From the cell containing the given text, extract its center point as [x, y] coordinate. 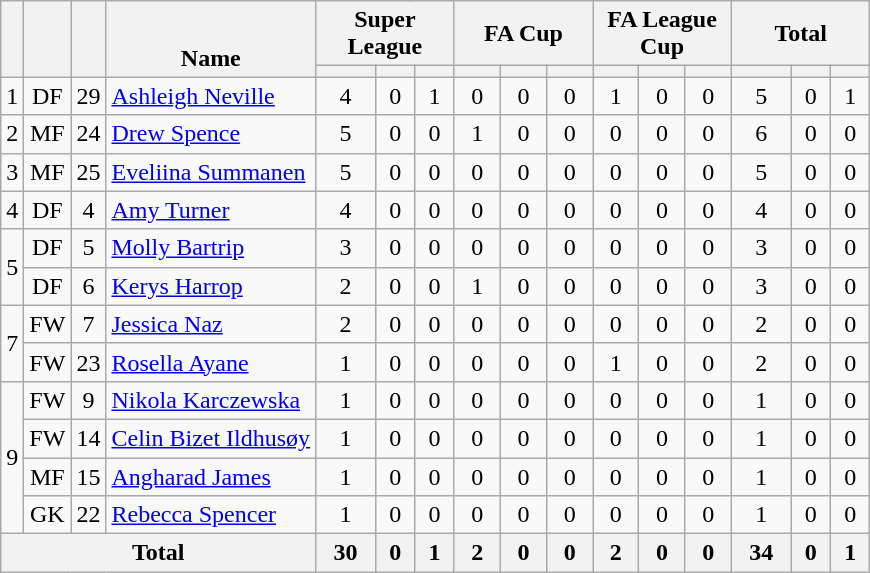
FA League Cup [662, 34]
Angharad James [211, 477]
Drew Spence [211, 134]
14 [88, 438]
34 [761, 553]
23 [88, 362]
22 [88, 515]
Super League [386, 34]
24 [88, 134]
Name [211, 39]
Amy Turner [211, 210]
Ashleigh Neville [211, 96]
GK [48, 515]
29 [88, 96]
FA Cup [524, 34]
Rosella Ayane [211, 362]
Jessica Naz [211, 324]
15 [88, 477]
Nikola Karczewska [211, 400]
Molly Bartrip [211, 248]
Celin Bizet Ildhusøy [211, 438]
Eveliina Summanen [211, 172]
Rebecca Spencer [211, 515]
25 [88, 172]
Kerys Harrop [211, 286]
30 [346, 553]
